Pinpoint the cell where the given text exists, returning its (X, Y) midpoint coordinate. 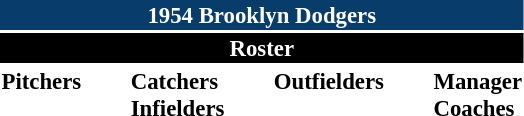
Roster (262, 48)
1954 Brooklyn Dodgers (262, 15)
